Determine the [X, Y] coordinate at the center of the cell enclosing the given text.  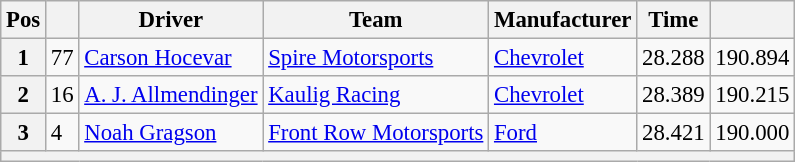
28.288 [674, 58]
Front Row Motorsports [376, 133]
190.894 [752, 58]
28.389 [674, 95]
1 [24, 58]
Driver [171, 20]
Pos [24, 20]
190.000 [752, 133]
Spire Motorsports [376, 58]
28.421 [674, 133]
Time [674, 20]
190.215 [752, 95]
Team [376, 20]
A. J. Allmendinger [171, 95]
77 [62, 58]
3 [24, 133]
Kaulig Racing [376, 95]
16 [62, 95]
Ford [563, 133]
Carson Hocevar [171, 58]
4 [62, 133]
Manufacturer [563, 20]
Noah Gragson [171, 133]
2 [24, 95]
